Return the [X, Y] coordinate for the center point of the cell that contains the specified text.  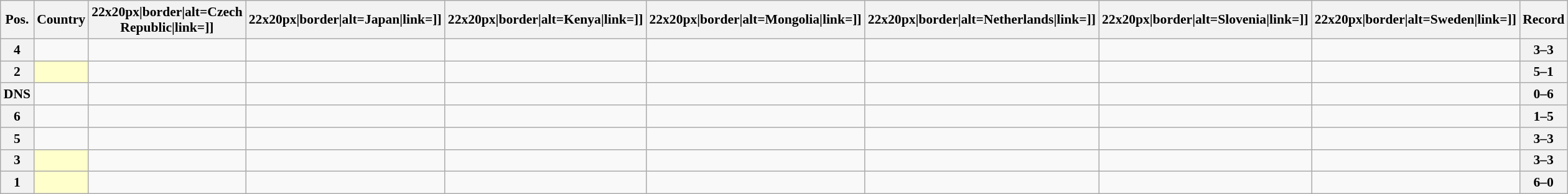
Record [1543, 20]
4 [17, 50]
Country [61, 20]
0–6 [1543, 95]
5–1 [1543, 72]
22x20px|border|alt=Mongolia|link=]] [755, 20]
6 [17, 116]
3 [17, 160]
22x20px|border|alt=Sweden|link=]] [1416, 20]
Pos. [17, 20]
5 [17, 139]
DNS [17, 95]
2 [17, 72]
22x20px|border|alt=Czech Republic|link=]] [167, 20]
22x20px|border|alt=Japan|link=]] [345, 20]
6–0 [1543, 183]
1 [17, 183]
22x20px|border|alt=Slovenia|link=]] [1205, 20]
22x20px|border|alt=Kenya|link=]] [546, 20]
22x20px|border|alt=Netherlands|link=]] [982, 20]
1–5 [1543, 116]
